Find where the given text appears and provide that cell's center as [x, y] coordinate. 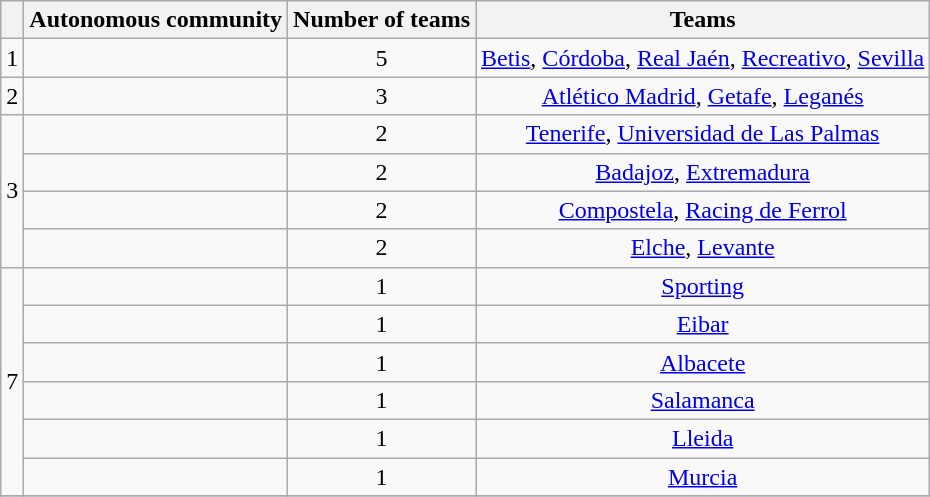
Sporting [703, 286]
Murcia [703, 477]
Badajoz, Extremadura [703, 172]
Atlético Madrid, Getafe, Leganés [703, 96]
Betis, Córdoba, Real Jaén, Recreativo, Sevilla [703, 58]
Number of teams [382, 20]
Elche, Levante [703, 248]
Lleida [703, 438]
7 [12, 381]
5 [382, 58]
Eibar [703, 324]
Autonomous community [156, 20]
Tenerife, Universidad de Las Palmas [703, 134]
Albacete [703, 362]
Compostela, Racing de Ferrol [703, 210]
Teams [703, 20]
Salamanca [703, 400]
